Locate the cell with the specified text and output its (x, y) center coordinate. 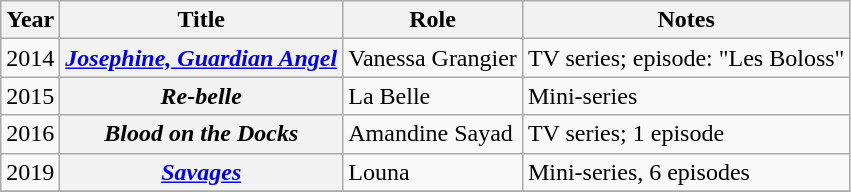
Josephine, Guardian Angel (202, 58)
Vanessa Grangier (433, 58)
Louna (433, 172)
Mini-series, 6 episodes (686, 172)
2016 (30, 134)
2019 (30, 172)
TV series; episode: "Les Boloss" (686, 58)
Amandine Sayad (433, 134)
Notes (686, 20)
La Belle (433, 96)
Year (30, 20)
TV series; 1 episode (686, 134)
Savages (202, 172)
2014 (30, 58)
Blood on the Docks (202, 134)
Role (433, 20)
Mini-series (686, 96)
Title (202, 20)
Re-belle (202, 96)
2015 (30, 96)
